Output the (x, y) coordinate of the center of the cell containing the given text.  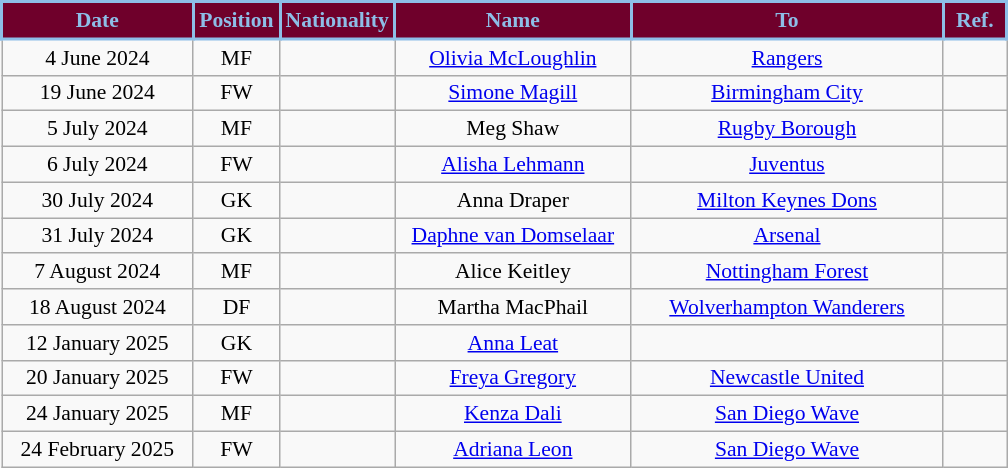
5 July 2024 (98, 129)
20 January 2025 (98, 378)
Martha MacPhail (514, 307)
Milton Keynes Dons (787, 200)
12 January 2025 (98, 343)
Juventus (787, 165)
Newcastle United (787, 378)
Name (514, 20)
6 July 2024 (98, 165)
Anna Leat (514, 343)
Wolverhampton Wanderers (787, 307)
Date (98, 20)
Ref. (975, 20)
24 February 2025 (98, 450)
Olivia McLoughlin (514, 57)
Adriana Leon (514, 450)
Kenza Dali (514, 414)
Anna Draper (514, 200)
Freya Gregory (514, 378)
Rugby Borough (787, 129)
Rangers (787, 57)
7 August 2024 (98, 272)
DF (236, 307)
19 June 2024 (98, 93)
Meg Shaw (514, 129)
To (787, 20)
24 January 2025 (98, 414)
Nationality (338, 20)
Arsenal (787, 236)
18 August 2024 (98, 307)
Alice Keitley (514, 272)
Position (236, 20)
Daphne van Domselaar (514, 236)
30 July 2024 (98, 200)
Simone Magill (514, 93)
Alisha Lehmann (514, 165)
31 July 2024 (98, 236)
4 June 2024 (98, 57)
Birmingham City (787, 93)
Nottingham Forest (787, 272)
